Find where the given text appears and provide that cell's center as (x, y) coordinate. 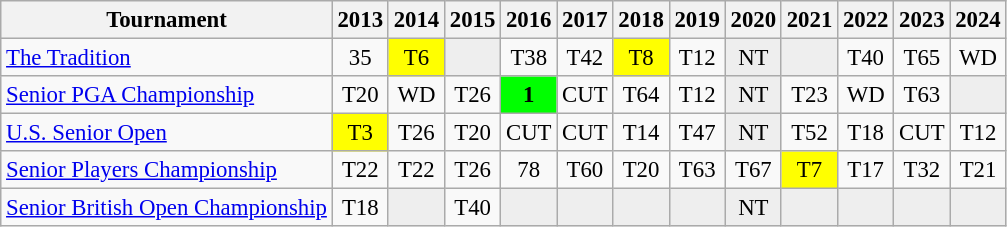
2023 (922, 20)
2024 (978, 20)
T38 (529, 58)
T14 (641, 133)
2018 (641, 20)
T17 (866, 170)
T67 (753, 170)
2020 (753, 20)
2019 (697, 20)
T23 (809, 95)
2016 (529, 20)
U.S. Senior Open (166, 133)
Senior British Open Championship (166, 208)
T32 (922, 170)
2014 (416, 20)
The Tradition (166, 58)
T52 (809, 133)
T7 (809, 170)
T64 (641, 95)
Senior Players Championship (166, 170)
T8 (641, 58)
78 (529, 170)
2022 (866, 20)
2013 (360, 20)
Senior PGA Championship (166, 95)
2015 (472, 20)
T65 (922, 58)
35 (360, 58)
2017 (585, 20)
1 (529, 95)
T60 (585, 170)
T47 (697, 133)
T21 (978, 170)
2021 (809, 20)
T6 (416, 58)
T3 (360, 133)
Tournament (166, 20)
T42 (585, 58)
